Capture the cell that displays the provided text and extract its (x, y) central coordinate. 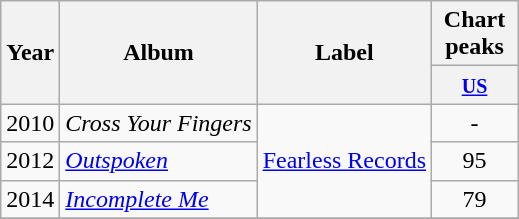
Label (344, 52)
Year (30, 52)
Fearless Records (344, 161)
2010 (30, 123)
Incomplete Me (158, 199)
79 (475, 199)
Chart peaks (475, 34)
Cross Your Fingers (158, 123)
- (475, 123)
2014 (30, 199)
95 (475, 161)
2012 (30, 161)
US (475, 85)
Outspoken (158, 161)
Album (158, 52)
